Pinpoint the cell where the given text exists, returning its [x, y] midpoint coordinate. 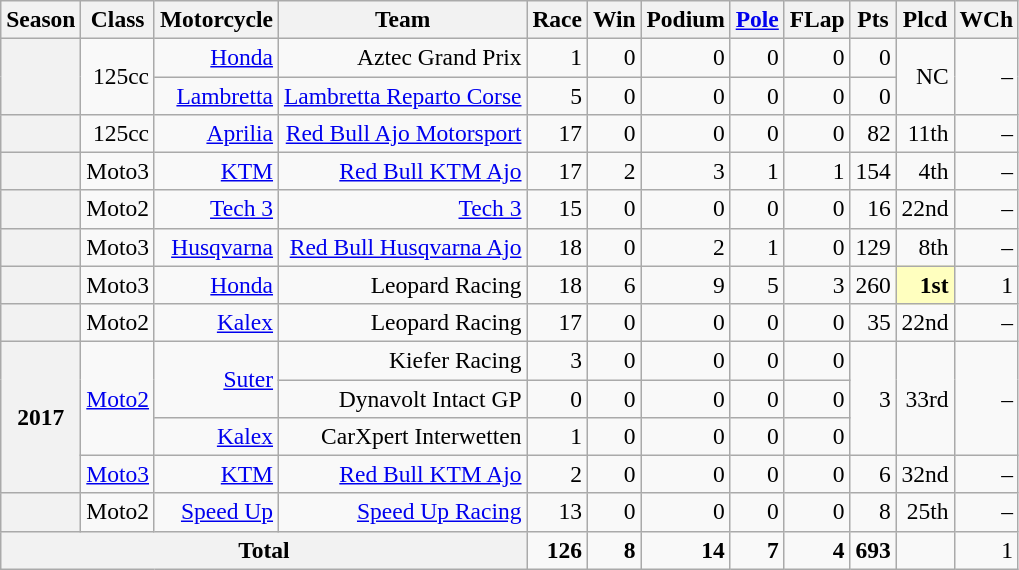
Speed Up Racing [402, 512]
33rd [925, 398]
2017 [41, 417]
13 [557, 512]
35 [873, 322]
CarXpert Interwetten [402, 436]
Kiefer Racing [402, 360]
8th [925, 247]
Husqvarna [216, 247]
Speed Up [216, 512]
Motorcycle [216, 19]
Dynavolt Intact GP [402, 398]
Red Bull Husqvarna Ajo [402, 247]
FLap [817, 19]
Podium [686, 19]
11th [925, 133]
Pole [757, 19]
16 [873, 209]
Lambretta Reparto Corse [402, 95]
1st [925, 285]
693 [873, 550]
NC [925, 76]
9 [686, 285]
154 [873, 171]
15 [557, 209]
Lambretta [216, 95]
Suter [216, 379]
7 [757, 550]
Red Bull Ajo Motorsport [402, 133]
129 [873, 247]
25th [925, 512]
Team [402, 19]
260 [873, 285]
Plcd [925, 19]
Aprilia [216, 133]
4th [925, 171]
Win [614, 19]
82 [873, 133]
4 [817, 550]
Pts [873, 19]
Race [557, 19]
WCh [986, 19]
Total [264, 550]
32nd [925, 474]
14 [686, 550]
Class [118, 19]
126 [557, 550]
Aztec Grand Prix [402, 57]
Season [41, 19]
